Return (x, y) of the center of cell containing provided text 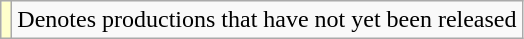
Denotes productions that have not yet been released (267, 20)
